Find where the given text appears and provide that cell's center as (X, Y) coordinate. 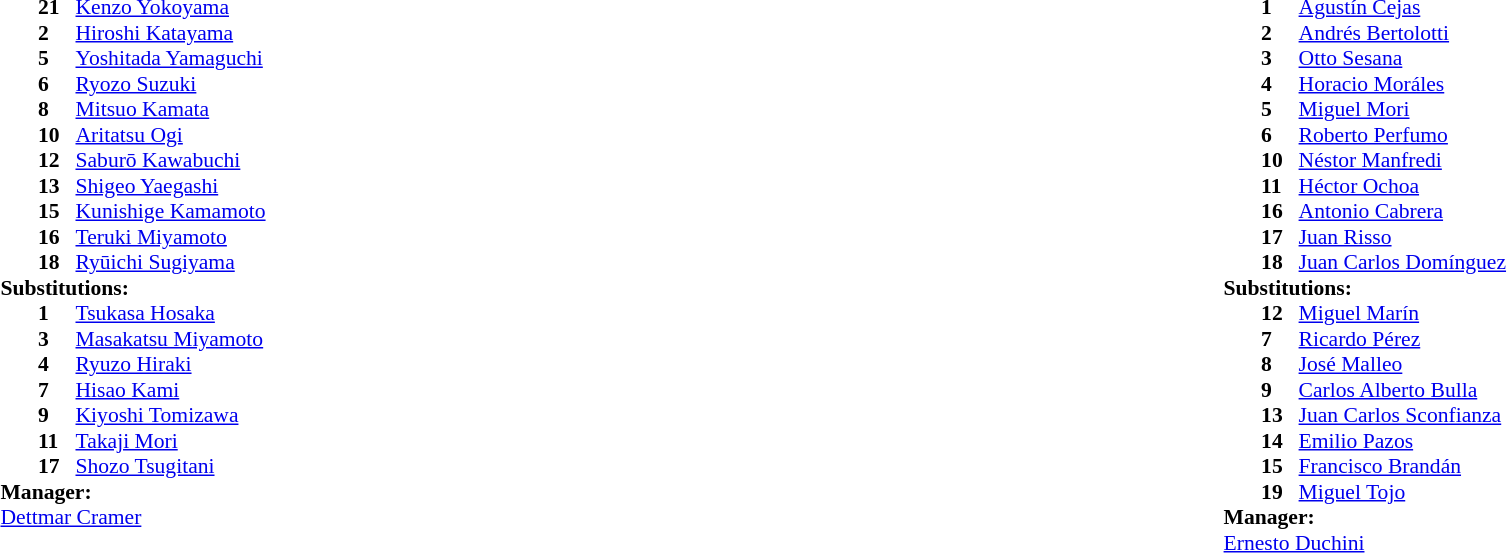
14 (1280, 441)
Ryozo Suzuki (171, 84)
Teruki Miyamoto (171, 237)
Shigeo Yaegashi (171, 186)
Carlos Alberto Bulla (1402, 390)
Hiroshi Katayama (171, 33)
Francisco Brandán (1402, 467)
Hisao Kami (171, 390)
Mitsuo Kamata (171, 109)
Ryuzo Hiraki (171, 365)
Kunishige Kamamoto (171, 211)
Miguel Mori (1402, 109)
Andrés Bertolotti (1402, 33)
Tsukasa Hosaka (171, 313)
Miguel Marín (1402, 313)
Shozo Tsugitani (171, 467)
Takaji Mori (171, 441)
Néstor Manfredi (1402, 161)
Emilio Pazos (1402, 441)
Otto Sesana (1402, 59)
Horacio Moráles (1402, 84)
Ryūichi Sugiyama (171, 263)
Ricardo Pérez (1402, 339)
Héctor Ochoa (1402, 186)
Juan Carlos Sconfianza (1402, 415)
Juan Risso (1402, 237)
Masakatsu Miyamoto (171, 339)
19 (1280, 492)
Saburō Kawabuchi (171, 161)
Antonio Cabrera (1402, 211)
Kiyoshi Tomizawa (171, 415)
Roberto Perfumo (1402, 135)
Juan Carlos Domínguez (1402, 263)
Dettmar Cramer (132, 517)
Yoshitada Yamaguchi (171, 59)
Aritatsu Ogi (171, 135)
Miguel Tojo (1402, 492)
José Malleo (1402, 365)
1 (57, 313)
